Search for the cell housing the specified text and yield its [x, y] center coordinate. 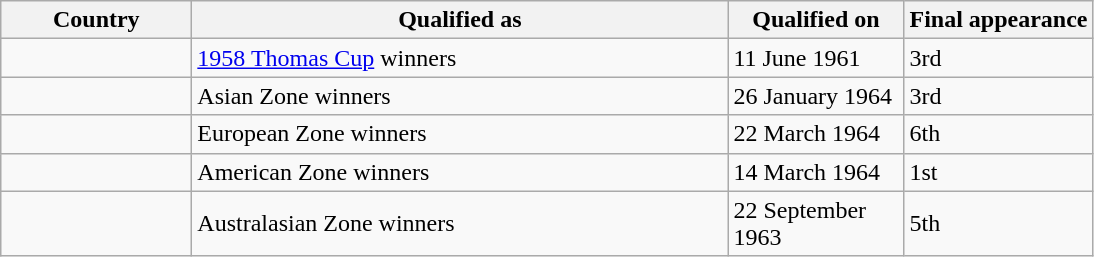
Australasian Zone winners [460, 224]
6th [998, 134]
Asian Zone winners [460, 96]
22 September 1963 [816, 224]
1st [998, 172]
Qualified on [816, 20]
26 January 1964 [816, 96]
American Zone winners [460, 172]
Final appearance [998, 20]
1958 Thomas Cup winners [460, 58]
European Zone winners [460, 134]
22 March 1964 [816, 134]
11 June 1961 [816, 58]
14 March 1964 [816, 172]
Qualified as [460, 20]
Country [96, 20]
5th [998, 224]
